Capture the cell that displays the provided text and extract its [x, y] central coordinate. 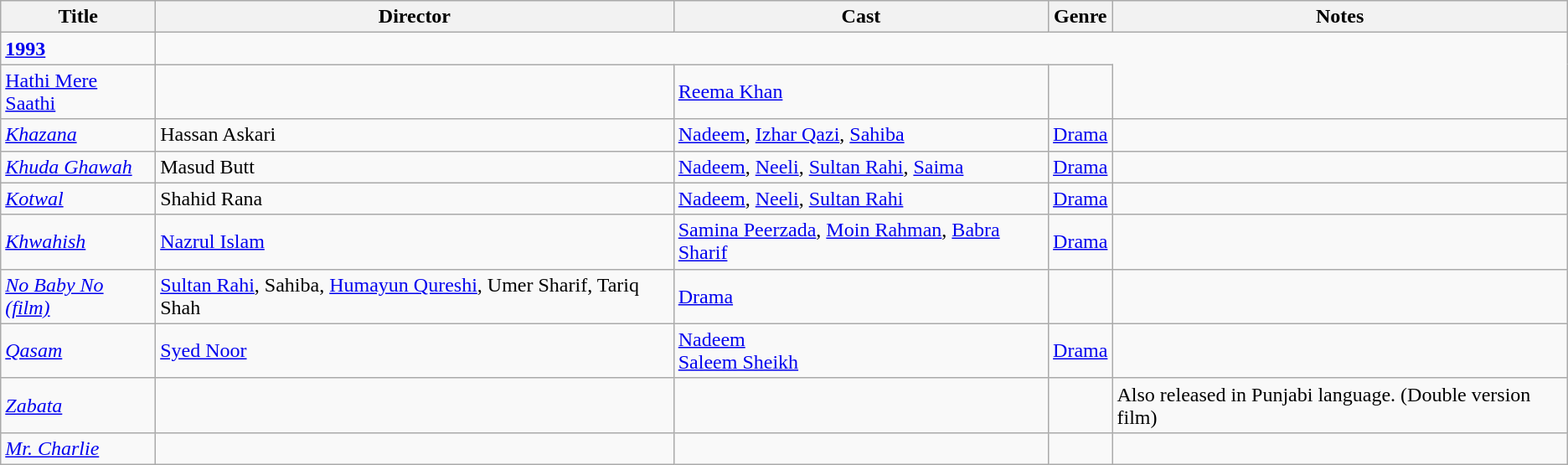
Shahid Rana [415, 199]
Title [79, 17]
Director [415, 17]
Mr. Charlie [79, 448]
Khwahish [79, 241]
Khuda Ghawah [79, 167]
Notes [1340, 17]
Genre [1081, 17]
Qasam [79, 350]
No Baby No (film) [79, 297]
Masud Butt [415, 167]
Cast [861, 17]
Nadeem, Izhar Qazi, Sahiba [861, 135]
Nadeem, Neeli, Sultan Rahi, Saima [861, 167]
Zabata [79, 406]
Hathi Mere Saathi [79, 92]
Kotwal [79, 199]
Nadeem Saleem Sheikh [861, 350]
Syed Noor [415, 350]
1993 [79, 49]
Sultan Rahi, Sahiba, Humayun Qureshi, Umer Sharif, Tariq Shah [415, 297]
Samina Peerzada, Moin Rahman, Babra Sharif [861, 241]
Nazrul Islam [415, 241]
Hassan Askari [415, 135]
Reema Khan [861, 92]
Nadeem, Neeli, Sultan Rahi [861, 199]
Khazana [79, 135]
Also released in Punjabi language. (Double version film) [1340, 406]
